Extract the [x, y] coordinate from the center of the cell holding the provided text.  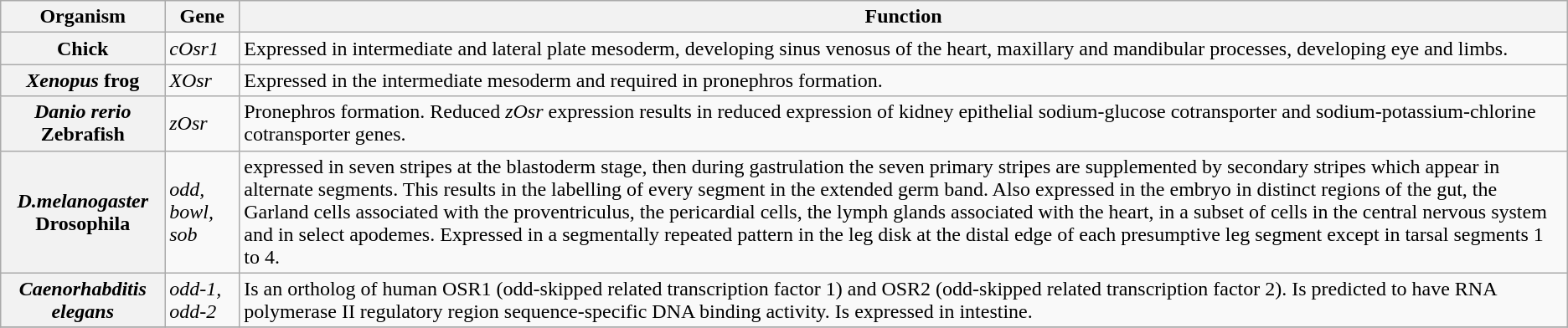
Gene [203, 17]
D.melanogaster Drosophila [83, 212]
odd, bowl, sob [203, 212]
Organism [83, 17]
cOsr1 [203, 49]
Chick [83, 49]
Expressed in the intermediate mesoderm and required in pronephros formation. [904, 80]
Function [904, 17]
odd-1, odd-2 [203, 300]
Caenorhabditis elegans [83, 300]
zOsr [203, 124]
Danio rerio Zebrafish [83, 124]
XOsr [203, 80]
Xenopus frog [83, 80]
